Find where the given text appears and provide that cell's center as [x, y] coordinate. 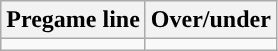
Pregame line [74, 20]
Over/under [210, 20]
